Find where the given text appears and provide that cell's center as (X, Y) coordinate. 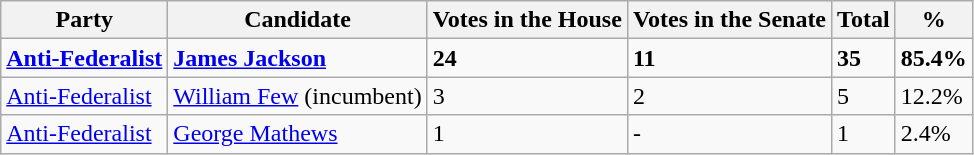
George Mathews (298, 134)
Party (84, 20)
Total (864, 20)
% (934, 20)
5 (864, 96)
2.4% (934, 134)
William Few (incumbent) (298, 96)
85.4% (934, 58)
Votes in the House (527, 20)
24 (527, 58)
Votes in the Senate (729, 20)
2 (729, 96)
Candidate (298, 20)
11 (729, 58)
James Jackson (298, 58)
12.2% (934, 96)
3 (527, 96)
35 (864, 58)
- (729, 134)
